From the cell containing the given text, extract its center point as [x, y] coordinate. 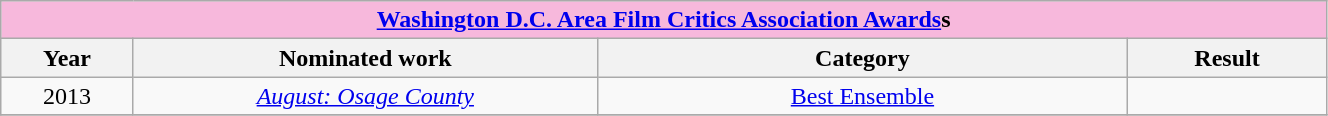
Year [68, 58]
Washington D.C. Area Film Critics Association Awardss [664, 20]
Best Ensemble [862, 96]
August: Osage County [365, 96]
Result [1228, 58]
2013 [68, 96]
Category [862, 58]
Nominated work [365, 58]
